Return (X, Y) of the center of cell containing provided text 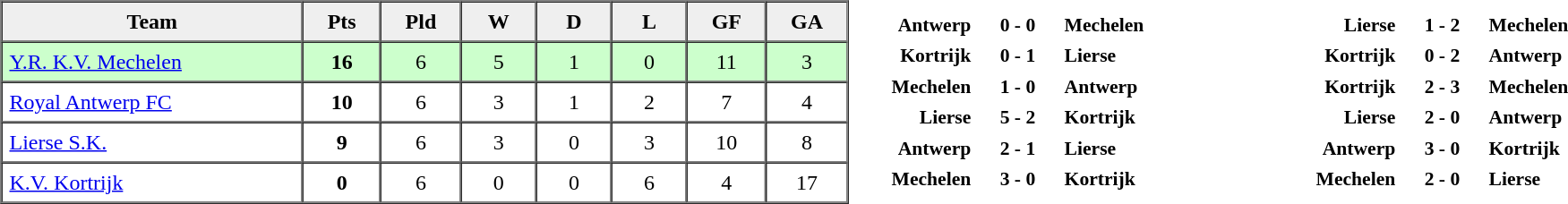
5 (499, 61)
8 (806, 141)
9 (342, 141)
5 - 2 (1017, 118)
K.V. Kortrijk (152, 183)
GF (726, 21)
16 (342, 61)
17 (806, 183)
Royal Antwerp FC (152, 102)
Y.R. K.V. Mechelen (152, 61)
2 - 3 (1442, 87)
0 - 0 (1017, 25)
Lierse S.K. (152, 141)
GA (806, 21)
7 (726, 102)
2 - 1 (1017, 149)
1 - 0 (1017, 87)
D (574, 21)
Pts (342, 21)
L (649, 21)
W (499, 21)
0 - 1 (1017, 55)
2 (649, 102)
1 - 2 (1442, 25)
0 - 2 (1442, 55)
11 (726, 61)
Team (152, 21)
Pld (421, 21)
